Locate the cell with the specified text and output its (x, y) center coordinate. 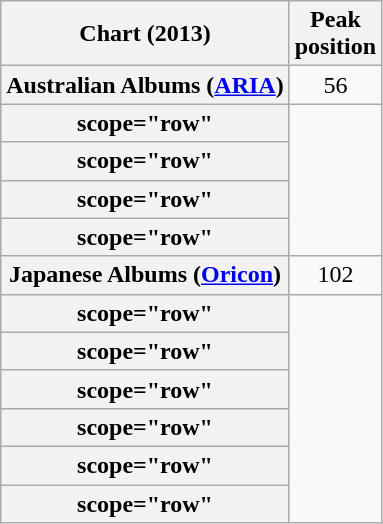
102 (335, 275)
56 (335, 85)
Peakposition (335, 34)
Japanese Albums (Oricon) (145, 275)
Chart (2013) (145, 34)
Australian Albums (ARIA) (145, 85)
